Capture the cell that displays the provided text and extract its [X, Y] central coordinate. 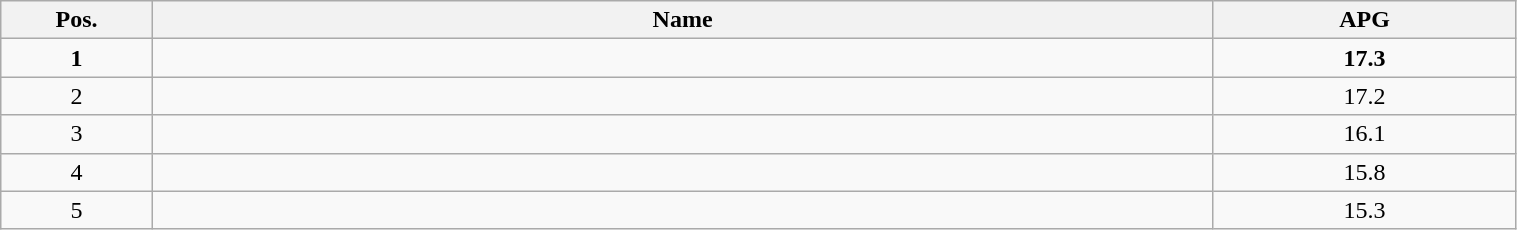
Pos. [77, 20]
1 [77, 58]
16.1 [1364, 134]
APG [1364, 20]
17.3 [1364, 58]
15.3 [1364, 210]
17.2 [1364, 96]
15.8 [1364, 172]
5 [77, 210]
Name [682, 20]
3 [77, 134]
4 [77, 172]
2 [77, 96]
